Extract the [x, y] coordinate from the center of the cell holding the provided text.  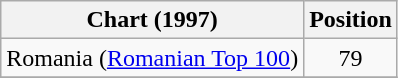
Chart (1997) [152, 20]
Romania (Romanian Top 100) [152, 58]
79 [351, 58]
Position [351, 20]
